Provide the (x, y) coordinate of the cell's center where the given text is located.  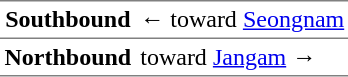
Southbound (68, 20)
Northbound (68, 57)
